Scan for the cell matching the given text and deliver its (X, Y) coordinate at center. 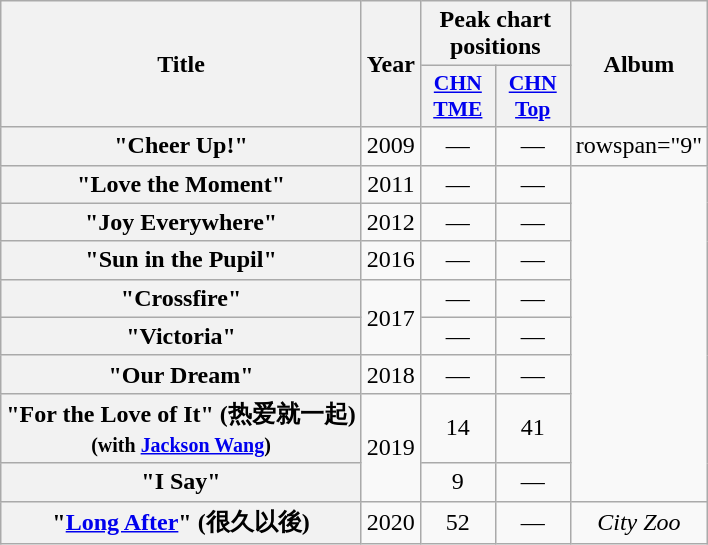
"Our Dream" (182, 374)
CHN Top (532, 96)
"Joy Everywhere" (182, 222)
Title (182, 64)
"Long After" (很久以後) (182, 522)
"Love the Moment" (182, 184)
41 (532, 428)
"I Say" (182, 482)
"Cheer Up!" (182, 146)
"Victoria" (182, 336)
City Zoo (639, 522)
2011 (390, 184)
2020 (390, 522)
"Sun in the Pupil" (182, 260)
Album (639, 64)
2019 (390, 447)
Peak chart positions (495, 34)
CHN TME (458, 96)
"For the Love of It" (热爱就一起)(with Jackson Wang) (182, 428)
"Crossfire" (182, 298)
rowspan="9" (639, 146)
2018 (390, 374)
Year (390, 64)
2012 (390, 222)
2016 (390, 260)
2009 (390, 146)
9 (458, 482)
52 (458, 522)
14 (458, 428)
2017 (390, 317)
